Provide the [x, y] coordinate of the cell's center where the given text is located.  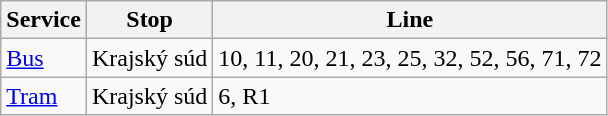
Stop [149, 20]
10, 11, 20, 21, 23, 25, 32, 52, 56, 71, 72 [410, 58]
Bus [44, 58]
Line [410, 20]
6, R1 [410, 96]
Service [44, 20]
Tram [44, 96]
